Capture the cell that displays the provided text and extract its (X, Y) central coordinate. 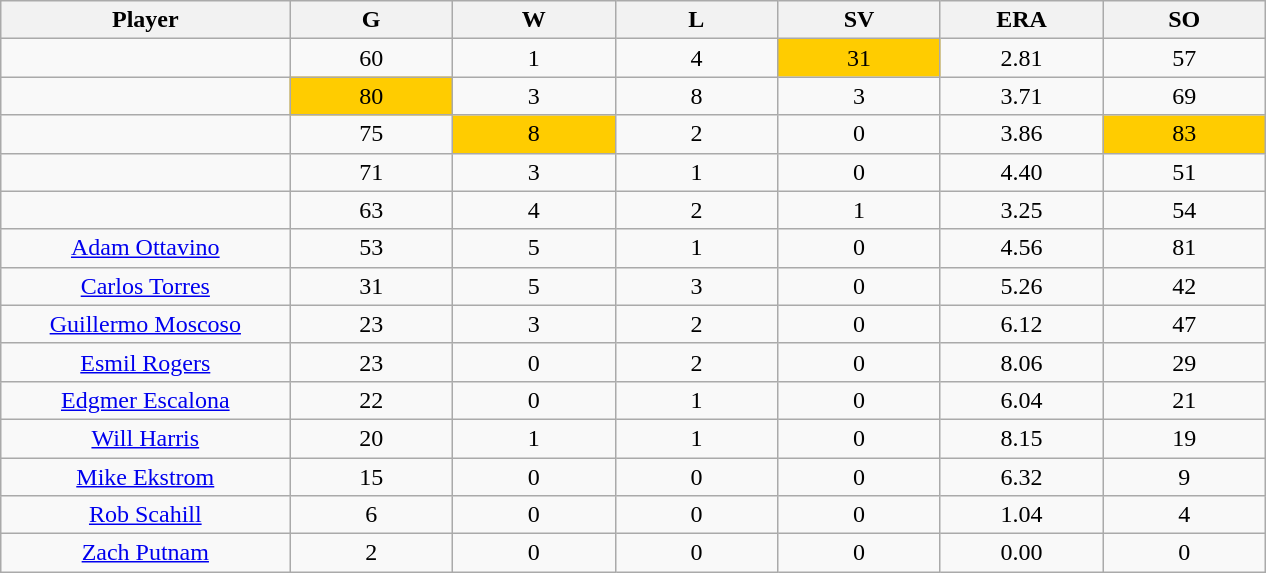
15 (372, 477)
60 (372, 58)
80 (372, 96)
71 (372, 172)
Guillermo Moscoso (146, 324)
42 (1184, 286)
75 (372, 134)
0.00 (1022, 553)
Edgmer Escalona (146, 400)
51 (1184, 172)
6 (372, 515)
SV (860, 20)
Carlos Torres (146, 286)
4.56 (1022, 248)
22 (372, 400)
6.12 (1022, 324)
8.15 (1022, 438)
Rob Scahill (146, 515)
W (534, 20)
3.25 (1022, 210)
6.04 (1022, 400)
L (696, 20)
20 (372, 438)
SO (1184, 20)
54 (1184, 210)
1.04 (1022, 515)
81 (1184, 248)
47 (1184, 324)
2.81 (1022, 58)
8.06 (1022, 362)
Player (146, 20)
Zach Putnam (146, 553)
57 (1184, 58)
Esmil Rogers (146, 362)
Will Harris (146, 438)
3.86 (1022, 134)
3.71 (1022, 96)
63 (372, 210)
69 (1184, 96)
29 (1184, 362)
9 (1184, 477)
4.40 (1022, 172)
6.32 (1022, 477)
Adam Ottavino (146, 248)
ERA (1022, 20)
5.26 (1022, 286)
21 (1184, 400)
83 (1184, 134)
19 (1184, 438)
G (372, 20)
53 (372, 248)
Mike Ekstrom (146, 477)
